From the cell containing the given text, extract its center point as (X, Y) coordinate. 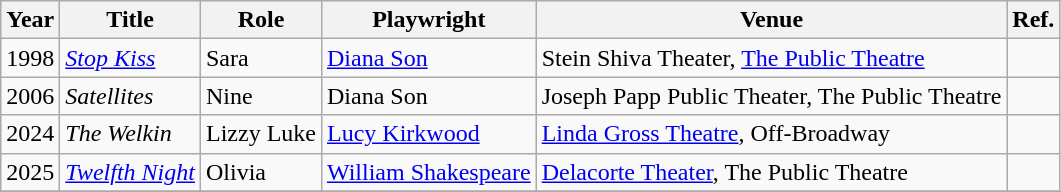
Ref. (1034, 20)
Title (130, 20)
William Shakespeare (428, 172)
Stein Shiva Theater, The Public Theatre (772, 58)
Sara (260, 58)
Delacorte Theater, The Public Theatre (772, 172)
Twelfth Night (130, 172)
Nine (260, 96)
1998 (30, 58)
Year (30, 20)
Linda Gross Theatre, Off-Broadway (772, 134)
Playwright (428, 20)
The Welkin (130, 134)
2025 (30, 172)
Olivia (260, 172)
Venue (772, 20)
Role (260, 20)
Satellites (130, 96)
2006 (30, 96)
Joseph Papp Public Theater, The Public Theatre (772, 96)
2024 (30, 134)
Stop Kiss (130, 58)
Lucy Kirkwood (428, 134)
Lizzy Luke (260, 134)
